Scan for the cell matching the given text and deliver its [x, y] coordinate at center. 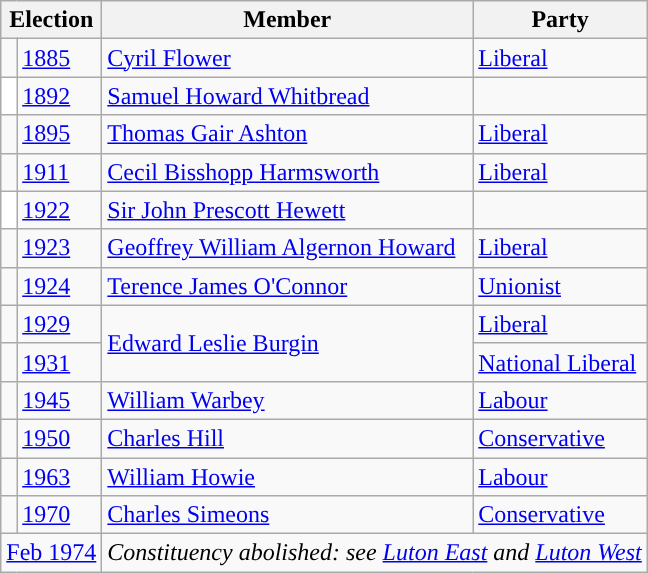
National Liberal [560, 362]
Election [52, 20]
1922 [60, 210]
Unionist [560, 286]
1885 [60, 58]
1924 [60, 286]
1929 [60, 324]
1895 [60, 134]
1970 [60, 515]
Cyril Flower [288, 58]
Geoffrey William Algernon Howard [288, 248]
1911 [60, 172]
1963 [60, 477]
Constituency abolished: see Luton East and Luton West [375, 553]
1945 [60, 400]
Sir John Prescott Hewett [288, 210]
1931 [60, 362]
Charles Hill [288, 438]
Edward Leslie Burgin [288, 343]
Member [288, 20]
Charles Simeons [288, 515]
Thomas Gair Ashton [288, 134]
1923 [60, 248]
1950 [60, 438]
Terence James O'Connor [288, 286]
Party [560, 20]
William Howie [288, 477]
Cecil Bisshopp Harmsworth [288, 172]
1892 [60, 96]
William Warbey [288, 400]
Feb 1974 [52, 553]
Samuel Howard Whitbread [288, 96]
